Find where the given text appears and provide that cell's center as [x, y] coordinate. 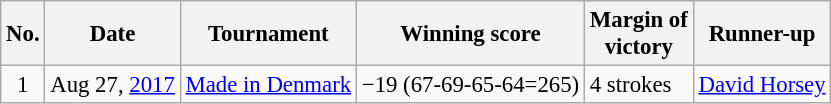
Date [112, 34]
Winning score [470, 34]
Tournament [268, 34]
Made in Denmark [268, 85]
David Horsey [762, 85]
−19 (67-69-65-64=265) [470, 85]
Aug 27, 2017 [112, 85]
4 strokes [638, 85]
1 [23, 85]
Margin ofvictory [638, 34]
No. [23, 34]
Runner-up [762, 34]
